Search for the cell housing the specified text and yield its (x, y) center coordinate. 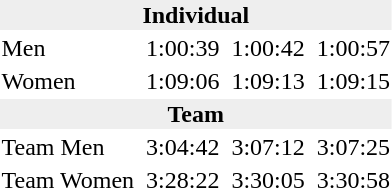
1:09:06 (183, 81)
Men (68, 48)
3:07:25 (353, 147)
Team (196, 114)
Women (68, 81)
1:09:13 (268, 81)
1:00:42 (268, 48)
1:00:57 (353, 48)
1:09:15 (353, 81)
Team Men (68, 147)
Individual (196, 15)
1:00:39 (183, 48)
3:04:42 (183, 147)
3:07:12 (268, 147)
